Return the [X, Y] coordinate for the center point of the cell that contains the specified text.  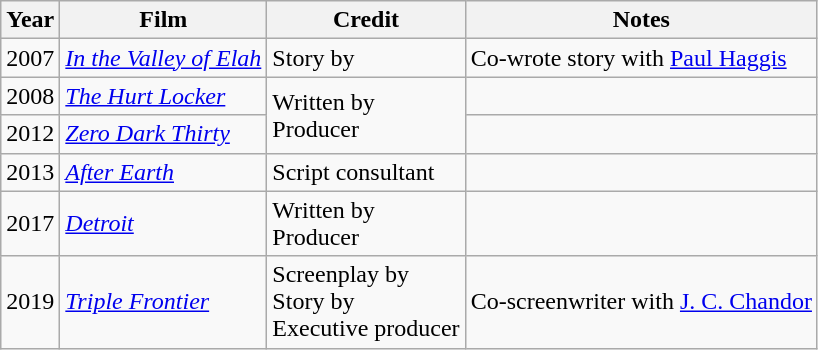
2007 [30, 58]
2019 [30, 302]
Story by [366, 58]
Triple Frontier [164, 302]
Detroit [164, 224]
Notes [641, 20]
Film [164, 20]
Script consultant [366, 172]
In the Valley of Elah [164, 58]
2017 [30, 224]
After Earth [164, 172]
Credit [366, 20]
2013 [30, 172]
Year [30, 20]
Co-wrote story with Paul Haggis [641, 58]
Zero Dark Thirty [164, 134]
Co-screenwriter with J. C. Chandor [641, 302]
The Hurt Locker [164, 96]
2012 [30, 134]
2008 [30, 96]
Screenplay byStory byExecutive producer [366, 302]
